Find where the given text appears and provide that cell's center as (x, y) coordinate. 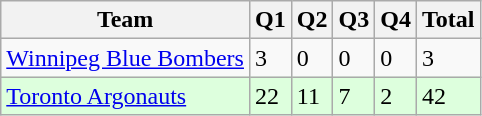
7 (354, 96)
Total (448, 20)
Q3 (354, 20)
Q4 (396, 20)
11 (312, 96)
Toronto Argonauts (126, 96)
42 (448, 96)
2 (396, 96)
Team (126, 20)
Q1 (270, 20)
Q2 (312, 20)
22 (270, 96)
Winnipeg Blue Bombers (126, 58)
